Extract the (x, y) coordinate from the center of the cell holding the provided text.  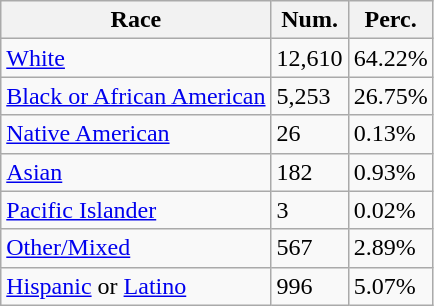
Asian (136, 172)
2.89% (390, 248)
5.07% (390, 286)
0.02% (390, 210)
Num. (310, 20)
Native American (136, 134)
Hispanic or Latino (136, 286)
White (136, 58)
996 (310, 286)
Race (136, 20)
Perc. (390, 20)
64.22% (390, 58)
26 (310, 134)
3 (310, 210)
0.93% (390, 172)
Other/Mixed (136, 248)
567 (310, 248)
26.75% (390, 96)
Pacific Islander (136, 210)
12,610 (310, 58)
Black or African American (136, 96)
5,253 (310, 96)
182 (310, 172)
0.13% (390, 134)
